Output the [x, y] coordinate of the center of the cell containing the given text.  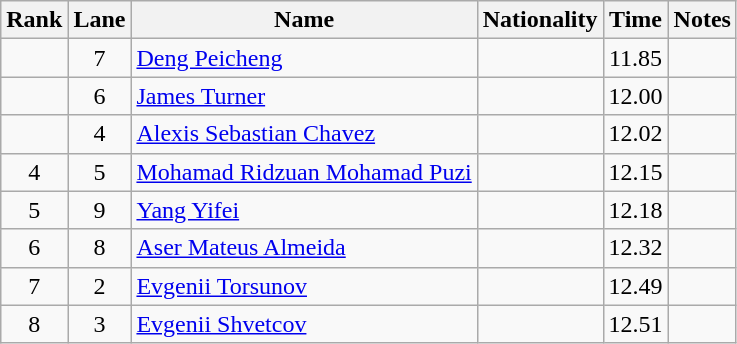
11.85 [636, 58]
12.51 [636, 324]
Nationality [540, 20]
Alexis Sebastian Chavez [304, 134]
2 [100, 286]
9 [100, 210]
Mohamad Ridzuan Mohamad Puzi [304, 172]
Evgenii Torsunov [304, 286]
12.18 [636, 210]
Name [304, 20]
James Turner [304, 96]
12.49 [636, 286]
Lane [100, 20]
12.02 [636, 134]
Notes [702, 20]
Yang Yifei [304, 210]
3 [100, 324]
Rank [34, 20]
Evgenii Shvetcov [304, 324]
12.15 [636, 172]
Deng Peicheng [304, 58]
Aser Mateus Almeida [304, 248]
12.00 [636, 96]
12.32 [636, 248]
Time [636, 20]
